Detect which cell encompasses the target text, then output its (X, Y) center coordinate. 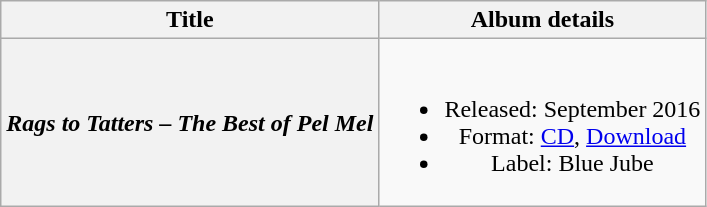
Album details (542, 20)
Released: September 2016Format: CD, DownloadLabel: Blue Jube (542, 122)
Rags to Tatters – The Best of Pel Mel (190, 122)
Title (190, 20)
